For the text-containing cell, return its midpoint in (x, y) coordinate format. 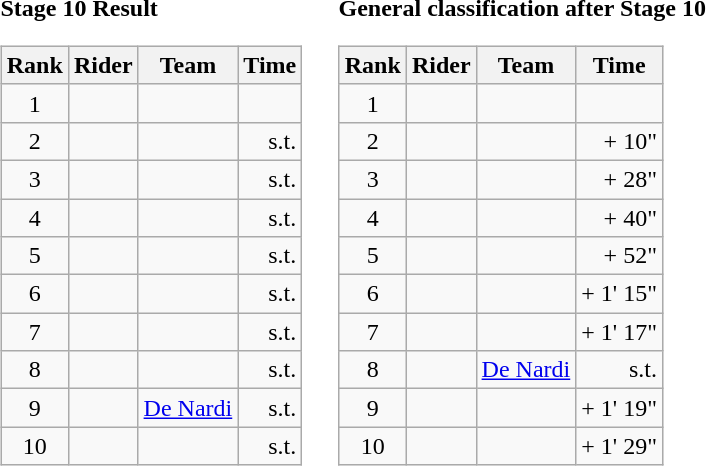
+ 1' 29" (620, 446)
+ 1' 17" (620, 332)
+ 28" (620, 179)
+ 40" (620, 217)
+ 10" (620, 141)
+ 1' 19" (620, 408)
+ 52" (620, 256)
+ 1' 15" (620, 294)
